Identify which cell holds the provided text, then report its (X, Y) central coordinate. 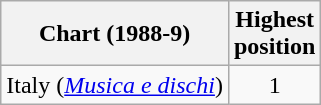
Chart (1988-9) (115, 34)
Italy (Musica e dischi) (115, 85)
Highestposition (274, 34)
1 (274, 85)
